Extract the (x, y) coordinate from the center of the cell holding the provided text.  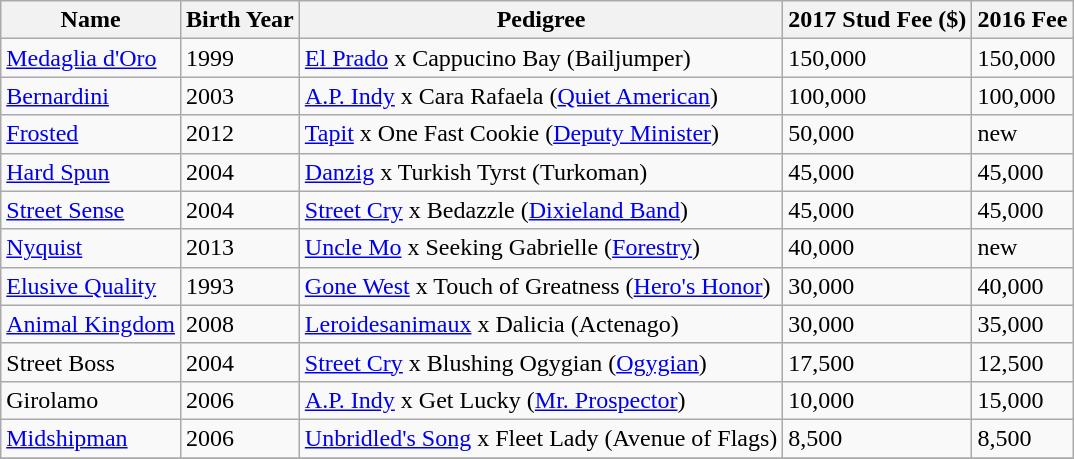
Nyquist (91, 248)
2017 Stud Fee ($) (878, 20)
15,000 (1022, 400)
Pedigree (541, 20)
Frosted (91, 134)
Girolamo (91, 400)
10,000 (878, 400)
Bernardini (91, 96)
Uncle Mo x Seeking Gabrielle (Forestry) (541, 248)
El Prado x Cappucino Bay (Bailjumper) (541, 58)
12,500 (1022, 362)
Street Boss (91, 362)
Gone West x Touch of Greatness (Hero's Honor) (541, 286)
2008 (240, 324)
A.P. Indy x Cara Rafaela (Quiet American) (541, 96)
1999 (240, 58)
35,000 (1022, 324)
Street Sense (91, 210)
Street Cry x Bedazzle (Dixieland Band) (541, 210)
Elusive Quality (91, 286)
1993 (240, 286)
Midshipman (91, 438)
2012 (240, 134)
2016 Fee (1022, 20)
Hard Spun (91, 172)
17,500 (878, 362)
Animal Kingdom (91, 324)
Street Cry x Blushing Ogygian (Ogygian) (541, 362)
A.P. Indy x Get Lucky (Mr. Prospector) (541, 400)
Unbridled's Song x Fleet Lady (Avenue of Flags) (541, 438)
Leroidesanimaux x Dalicia (Actenago) (541, 324)
Medaglia d'Oro (91, 58)
Name (91, 20)
Birth Year (240, 20)
Tapit x One Fast Cookie (Deputy Minister) (541, 134)
Danzig x Turkish Tyrst (Turkoman) (541, 172)
50,000 (878, 134)
2013 (240, 248)
2003 (240, 96)
